For the text-containing cell, return its midpoint in (X, Y) coordinate format. 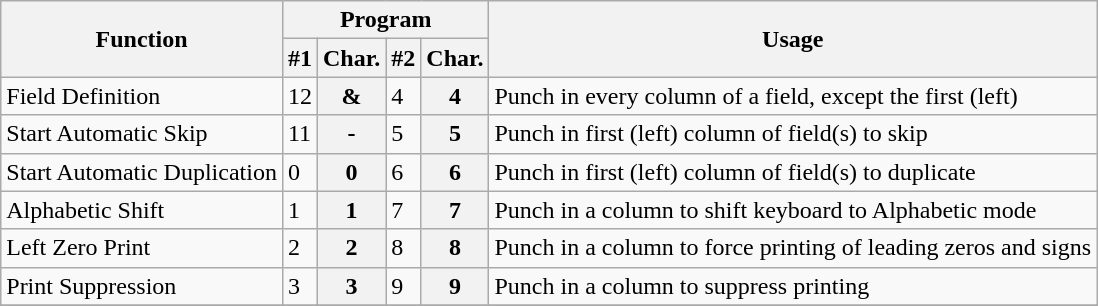
Start Automatic Duplication (142, 172)
Alphabetic Shift (142, 210)
12 (300, 96)
Punch in a column to force printing of leading zeros and signs (793, 248)
Function (142, 39)
#1 (300, 58)
& (352, 96)
Program (386, 20)
11 (300, 134)
Punch in every column of a field, except the first (left) (793, 96)
- (352, 134)
Punch in a column to suppress printing (793, 286)
Print Suppression (142, 286)
Punch in first (left) column of field(s) to skip (793, 134)
Usage (793, 39)
Punch in a column to shift keyboard to Alphabetic mode (793, 210)
Field Definition (142, 96)
Start Automatic Skip (142, 134)
#2 (404, 58)
Left Zero Print (142, 248)
Punch in first (left) column of field(s) to duplicate (793, 172)
